Return the [X, Y] coordinate for the center point of the cell that contains the specified text.  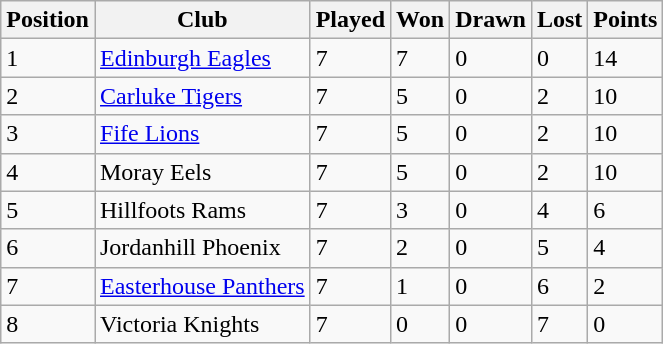
Hillfoots Rams [202, 210]
8 [48, 324]
Carluke Tigers [202, 96]
Easterhouse Panthers [202, 286]
Victoria Knights [202, 324]
Jordanhill Phoenix [202, 248]
14 [626, 58]
Edinburgh Eagles [202, 58]
Played [350, 20]
Club [202, 20]
Moray Eels [202, 172]
Points [626, 20]
Position [48, 20]
Drawn [491, 20]
Lost [559, 20]
Won [420, 20]
Fife Lions [202, 134]
